From the cell containing the given text, extract its center point as [x, y] coordinate. 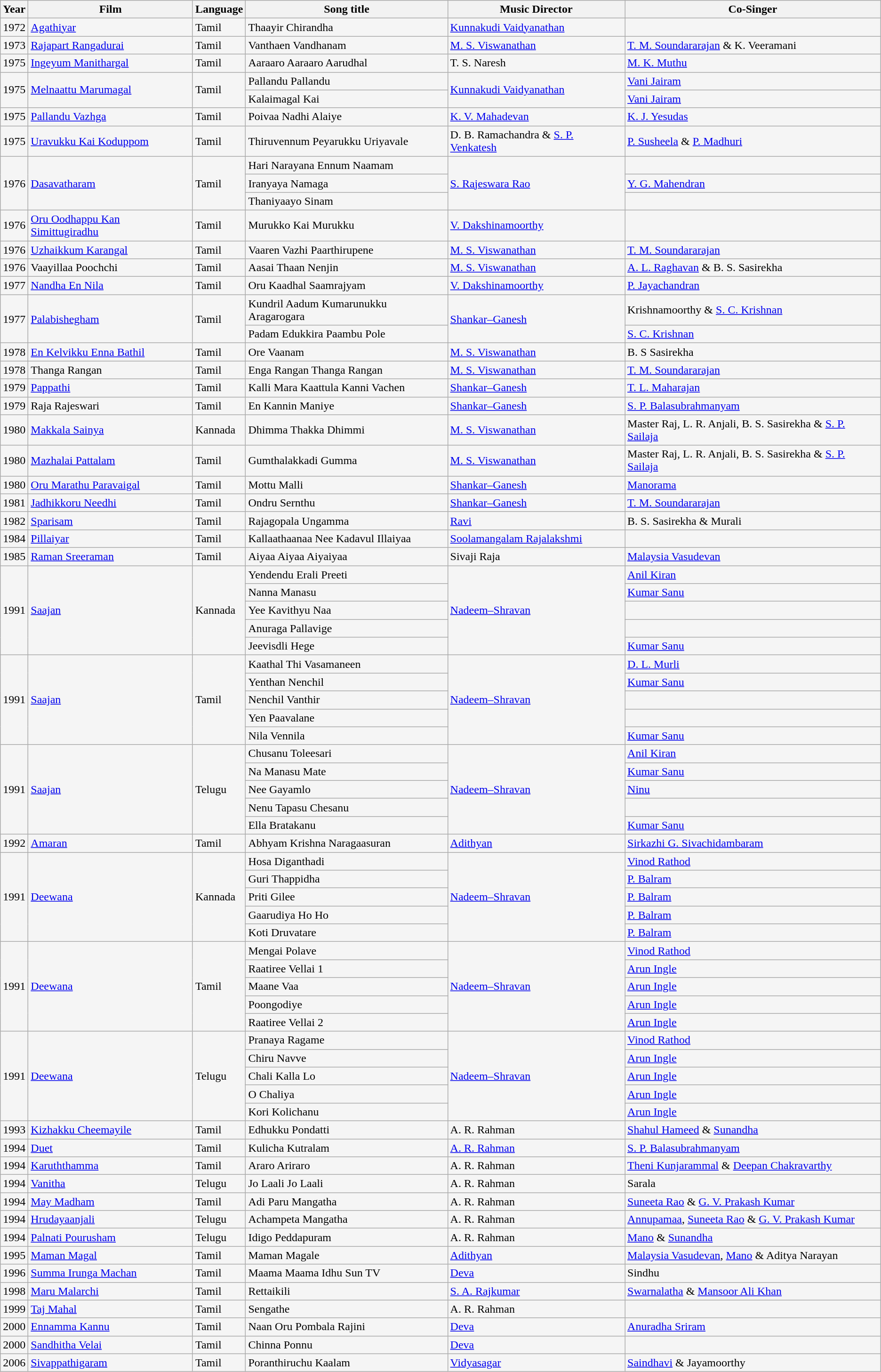
Song title [346, 9]
Poongodiye [346, 1004]
Pillaiyar [111, 538]
Kallaathaanaa Nee Kadavul Illaiyaa [346, 538]
Summa Irunga Machan [111, 1273]
Theni Kunjarammal & Deepan Chakravarthy [753, 1166]
Makkala Sainya [111, 430]
En Kelvikku Enna Bathil [111, 352]
Yee Kavithyu Naa [346, 610]
Guri Thappidha [346, 879]
Chinna Ponnu [346, 1345]
Hosa Diganthadi [346, 861]
Music Director [536, 9]
1995 [14, 1255]
Kaathal Thi Vasamaneen [346, 664]
Kalli Mara Kaattula Kanni Vachen [346, 388]
Pranaya Ragame [346, 1040]
Dhimma Thakka Dhimmi [346, 430]
K. V. Mahadevan [536, 117]
Yen Paavalane [346, 718]
Anuraga Pallavige [346, 628]
Achampeta Mangatha [346, 1220]
Ennamma Kannu [111, 1327]
Palnati Pourusham [111, 1237]
Manorama [753, 485]
Sivaji Raja [536, 556]
Ore Vaanam [346, 352]
Swarnalatha & Mansoor Ali Khan [753, 1291]
Nenu Tapasu Chesanu [346, 807]
Duet [111, 1148]
Yenthan Nenchil [346, 682]
Yendendu Erali Preeti [346, 575]
Hrudayaanjali [111, 1220]
Vanitha [111, 1184]
Rajapart Rangadurai [111, 45]
Maman Magale [346, 1255]
Pallandu Pallandu [346, 81]
Raman Sreeraman [111, 556]
1982 [14, 521]
Mengai Polave [346, 951]
Kundril Aadum Kumarunukku Aragarogara [346, 310]
Raatiree Vellai 1 [346, 969]
Poivaa Nadhi Alaiye [346, 117]
Suneeta Rao & G. V. Prakash Kumar [753, 1202]
Vanthaen Vandhanam [346, 45]
Idigo Peddapuram [346, 1237]
Enga Rangan Thanga Rangan [346, 370]
Oru Oodhappu Kan Simittugiradhu [111, 225]
Iranyaya Namaga [346, 183]
Rettaikili [346, 1291]
P. Susheela & P. Madhuri [753, 141]
1993 [14, 1130]
1998 [14, 1291]
Annupamaa, Suneeta Rao & G. V. Prakash Kumar [753, 1220]
Koti Druvatare [346, 933]
Kizhakku Cheemayile [111, 1130]
Y. G. Mahendran [753, 183]
Kori Kolichanu [346, 1112]
Ravi [536, 521]
Mazhalai Pattalam [111, 460]
Maane Vaa [346, 987]
Gaarudiya Ho Ho [346, 915]
M. K. Muthu [753, 63]
Sengathe [346, 1309]
Nandha En Nila [111, 286]
2006 [14, 1363]
P. Jayachandran [753, 286]
Vidyasagar [536, 1363]
Murukko Kai Murukku [346, 225]
Thaayir Chirandha [346, 27]
Aasai Thaan Nenjin [346, 268]
Chiru Navve [346, 1058]
Priti Gilee [346, 897]
Shahul Hameed & Sunandha [753, 1130]
Sandhitha Velai [111, 1345]
Nila Vennila [346, 736]
Thaniyaayo Sinam [346, 201]
1996 [14, 1273]
O Chaliya [346, 1094]
Thanga Rangan [111, 370]
Padam Edukkira Paambu Pole [346, 334]
Chusanu Toleesari [346, 754]
1985 [14, 556]
Krishnamoorthy & S. C. Krishnan [753, 310]
Uravukku Kai Koduppom [111, 141]
S. Rajeswara Rao [536, 183]
B. S. Sasirekha & Murali [753, 521]
Palabishegham [111, 319]
Poranthiruchu Kaalam [346, 1363]
Rajagopala Ungamma [346, 521]
1984 [14, 538]
Nanna Manasu [346, 593]
Thiruvennum Peyarukku Uriyavale [346, 141]
Malaysia Vasudevan [753, 556]
Oru Marathu Paravaigal [111, 485]
Araro Ariraro [346, 1166]
K. J. Yesudas [753, 117]
Nee Gayamlo [346, 789]
Mottu Malli [346, 485]
Sarala [753, 1184]
1981 [14, 503]
1972 [14, 27]
Sindhu [753, 1273]
Uzhaikkum Karangal [111, 250]
May Madham [111, 1202]
Ella Bratakanu [346, 825]
Edhukku Pondatti [346, 1130]
Ondru Sernthu [346, 503]
Raatiree Vellai 2 [346, 1022]
Sivappathigaram [111, 1363]
Amaran [111, 843]
Soolamangalam Rajalakshmi [536, 538]
Na Manasu Mate [346, 771]
T. S. Naresh [536, 63]
1992 [14, 843]
T. L. Maharajan [753, 388]
Hari Narayana Ennum Naamam [346, 165]
1999 [14, 1309]
Agathiyar [111, 27]
Jeevisdli Hege [346, 646]
Sirkazhi G. Sivachidambaram [753, 843]
T. M. Soundararajan & K. Veeramani [753, 45]
Pallandu Vazhga [111, 117]
Mano & Sunandha [753, 1237]
Vaaren Vazhi Paarthirupene [346, 250]
En Kannin Maniye [346, 406]
Malaysia Vasudevan, Mano & Aditya Narayan [753, 1255]
Gumthalakkadi Gumma [346, 460]
Abhyam Krishna Naragaasuran [346, 843]
Maama Maama Idhu Sun TV [346, 1273]
Dasavatharam [111, 183]
1973 [14, 45]
D. B. Ramachandra & S. P. Venkatesh [536, 141]
Ingeyum Manithargal [111, 63]
Year [14, 9]
B. S Sasirekha [753, 352]
Vaayillaa Poochchi [111, 268]
Adi Paru Mangatha [346, 1202]
Kulicha Kutralam [346, 1148]
Jadhikkoru Needhi [111, 503]
S. C. Krishnan [753, 334]
Karuththamma [111, 1166]
Raja Rajeswari [111, 406]
Saindhavi & Jayamoorthy [753, 1363]
Aiyaa Aiyaa Aiyaiyaa [346, 556]
Taj Mahal [111, 1309]
Chali Kalla Lo [346, 1076]
Co-Singer [753, 9]
Anuradha Sriram [753, 1327]
D. L. Murli [753, 664]
S. A. Rajkumar [536, 1291]
Maru Malarchi [111, 1291]
Naan Oru Pombala Rajini [346, 1327]
Jo Laali Jo Laali [346, 1184]
Oru Kaadhal Saamrajyam [346, 286]
Aaraaro Aaraaro Aarudhal [346, 63]
Pappathi [111, 388]
Ninu [753, 789]
Language [219, 9]
Maman Magal [111, 1255]
Film [111, 9]
A. L. Raghavan & B. S. Sasirekha [753, 268]
Kalaimagal Kai [346, 99]
Sparisam [111, 521]
Melnaattu Marumagal [111, 90]
Nenchil Vanthir [346, 700]
